Locate the cell with the specified text and output its [x, y] center coordinate. 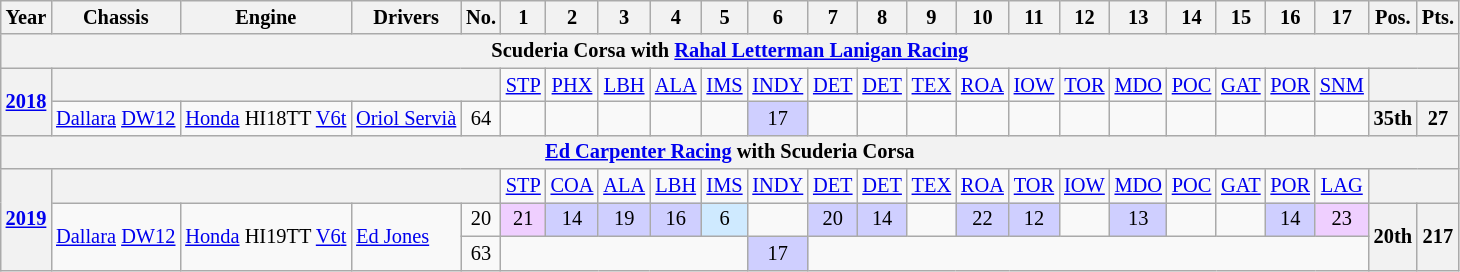
9 [932, 17]
SNM [1342, 85]
Pos. [1393, 17]
Chassis [116, 17]
Drivers [406, 17]
23 [1342, 219]
5 [725, 17]
8 [882, 17]
2019 [26, 220]
15 [1240, 17]
2018 [26, 102]
Engine [266, 17]
7 [832, 17]
1 [524, 17]
4 [676, 17]
Ed Carpenter Racing with Scuderia Corsa [730, 152]
Honda HI18TT V6t [266, 118]
63 [481, 253]
21 [524, 219]
No. [481, 17]
COA [572, 186]
27 [1438, 118]
20th [1393, 236]
Year [26, 17]
2 [572, 17]
Scuderia Corsa with Rahal Letterman Lanigan Racing [730, 51]
11 [1034, 17]
64 [481, 118]
3 [624, 17]
PHX [572, 85]
Oriol Servià [406, 118]
Ed Jones [406, 236]
Pts. [1438, 17]
LAG [1342, 186]
35th [1393, 118]
22 [982, 219]
19 [624, 219]
10 [982, 17]
Honda HI19TT V6t [266, 236]
217 [1438, 236]
